Scan for the cell matching the given text and deliver its (x, y) coordinate at center. 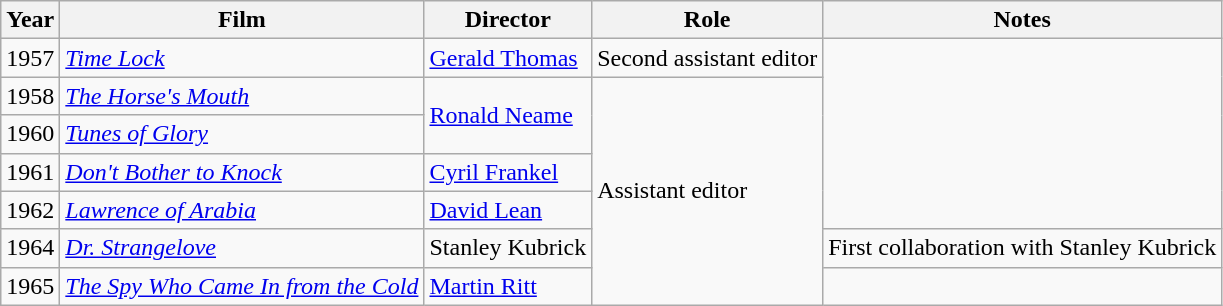
First collaboration with Stanley Kubrick (1022, 248)
1964 (30, 248)
The Spy Who Came In from the Cold (242, 286)
Lawrence of Arabia (242, 210)
1962 (30, 210)
David Lean (508, 210)
Cyril Frankel (508, 172)
Role (708, 20)
Stanley Kubrick (508, 248)
Gerald Thomas (508, 58)
Ronald Neame (508, 115)
Martin Ritt (508, 286)
Tunes of Glory (242, 134)
Assistant editor (708, 191)
1961 (30, 172)
Second assistant editor (708, 58)
Notes (1022, 20)
Time Lock (242, 58)
Year (30, 20)
Don't Bother to Knock (242, 172)
1957 (30, 58)
1960 (30, 134)
Director (508, 20)
The Horse's Mouth (242, 96)
1958 (30, 96)
1965 (30, 286)
Dr. Strangelove (242, 248)
Film (242, 20)
